Detect which cell encompasses the target text, then output its [X, Y] center coordinate. 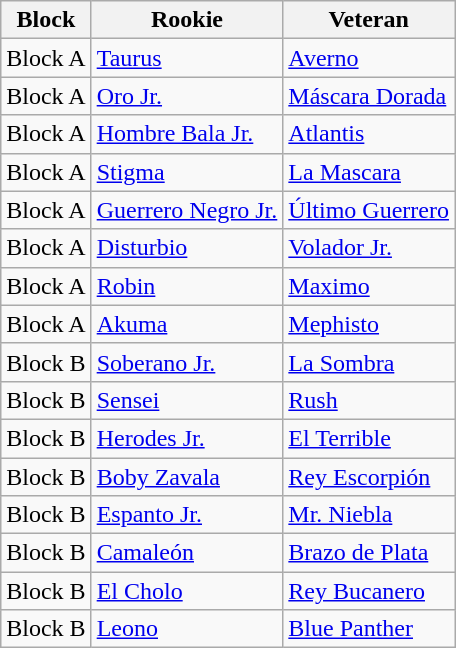
Akuma [187, 324]
Camaleón [187, 553]
Disturbio [187, 248]
Atlantis [369, 134]
Blue Panther [369, 629]
La Sombra [369, 362]
Leono [187, 629]
Hombre Bala Jr. [187, 134]
Stigma [187, 172]
Boby Zavala [187, 477]
El Cholo [187, 591]
Robin [187, 286]
Block [46, 20]
Mephisto [369, 324]
La Mascara [369, 172]
Rush [369, 400]
Volador Jr. [369, 248]
Último Guerrero [369, 210]
Taurus [187, 58]
Oro Jr. [187, 96]
Veteran [369, 20]
Guerrero Negro Jr. [187, 210]
Rey Escorpión [369, 477]
El Terrible [369, 438]
Brazo de Plata [369, 553]
Espanto Jr. [187, 515]
Soberano Jr. [187, 362]
Rookie [187, 20]
Rey Bucanero [369, 591]
Sensei [187, 400]
Máscara Dorada [369, 96]
Herodes Jr. [187, 438]
Maximo [369, 286]
Averno [369, 58]
Mr. Niebla [369, 515]
